Return the [x, y] coordinate for the center point of the cell that contains the specified text.  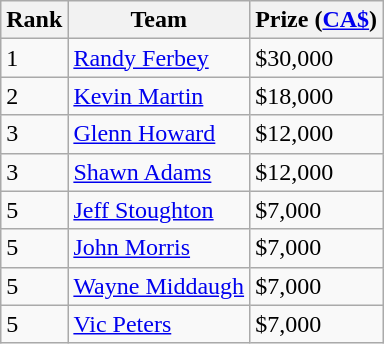
Kevin Martin [159, 96]
Randy Ferbey [159, 58]
Jeff Stoughton [159, 210]
$30,000 [316, 58]
Team [159, 20]
John Morris [159, 248]
Shawn Adams [159, 172]
1 [34, 58]
2 [34, 96]
$18,000 [316, 96]
Vic Peters [159, 324]
Prize (CA$) [316, 20]
Rank [34, 20]
Wayne Middaugh [159, 286]
Glenn Howard [159, 134]
